Pinpoint the cell where the given text exists, returning its (X, Y) midpoint coordinate. 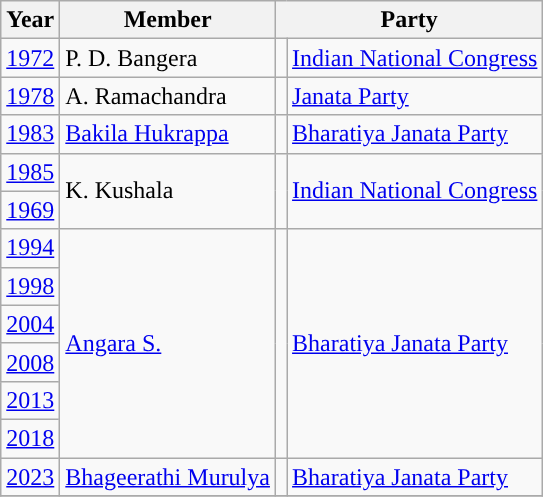
Party (408, 20)
2023 (30, 477)
P. D. Bangera (168, 58)
1969 (30, 210)
Janata Party (415, 96)
1998 (30, 286)
1994 (30, 248)
2004 (30, 324)
K. Kushala (168, 191)
A. Ramachandra (168, 96)
Bakila Hukrappa (168, 134)
Angara S. (168, 343)
Member (168, 20)
1978 (30, 96)
1985 (30, 172)
1983 (30, 134)
1972 (30, 58)
2018 (30, 438)
Year (30, 20)
Bhageerathi Murulya (168, 477)
2013 (30, 400)
2008 (30, 362)
